Return the (X, Y) coordinate for the center point of the cell that contains the specified text.  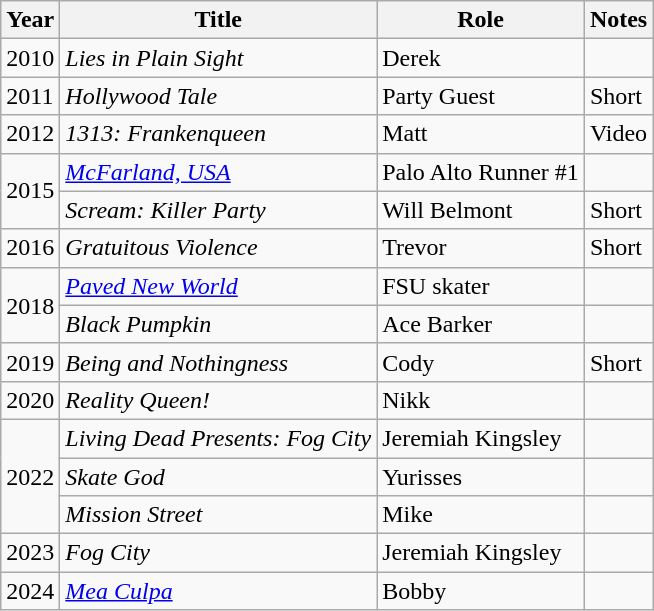
Nikk (481, 400)
2010 (30, 58)
Derek (481, 58)
Palo Alto Runner #1 (481, 172)
Title (218, 20)
2016 (30, 248)
Trevor (481, 248)
Matt (481, 134)
2012 (30, 134)
Reality Queen! (218, 400)
2019 (30, 362)
Notes (618, 20)
Lies in Plain Sight (218, 58)
2018 (30, 305)
2024 (30, 591)
Bobby (481, 591)
Being and Nothingness (218, 362)
Cody (481, 362)
FSU skater (481, 286)
2022 (30, 476)
2020 (30, 400)
Fog City (218, 553)
Living Dead Presents: Fog City (218, 438)
Mea Culpa (218, 591)
Mission Street (218, 515)
Video (618, 134)
Year (30, 20)
Yurisses (481, 477)
2011 (30, 96)
Hollywood Tale (218, 96)
Mike (481, 515)
Role (481, 20)
Party Guest (481, 96)
McFarland, USA (218, 172)
2023 (30, 553)
Black Pumpkin (218, 324)
1313: Frankenqueen (218, 134)
Scream: Killer Party (218, 210)
Will Belmont (481, 210)
2015 (30, 191)
Paved New World (218, 286)
Gratuitous Violence (218, 248)
Ace Barker (481, 324)
Skate God (218, 477)
